From the cell containing the given text, extract its center point as [x, y] coordinate. 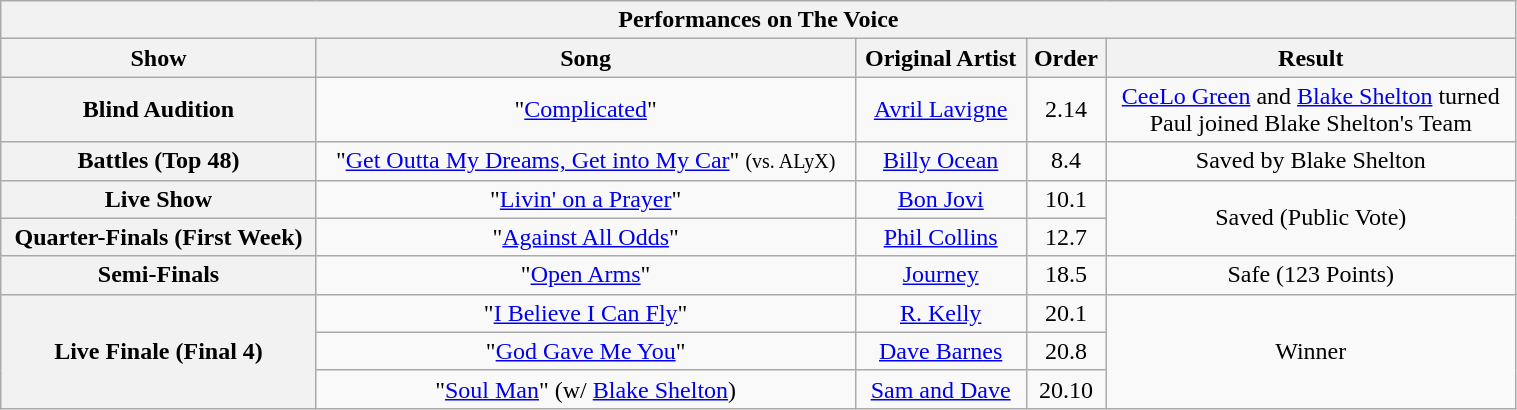
Dave Barnes [940, 351]
"Livin' on a Prayer" [586, 199]
Bon Jovi [940, 199]
2.14 [1066, 110]
Battles (Top 48) [159, 161]
Journey [940, 275]
20.1 [1066, 313]
Saved (Public Vote) [1312, 218]
8.4 [1066, 161]
"Complicated" [586, 110]
R. Kelly [940, 313]
"Open Arms" [586, 275]
Semi-Finals [159, 275]
Phil Collins [940, 237]
"Get Outta My Dreams, Get into My Car" (vs. ALyX) [586, 161]
Result [1312, 58]
CeeLo Green and Blake Shelton turned Paul joined Blake Shelton's Team [1312, 110]
20.8 [1066, 351]
Saved by Blake Shelton [1312, 161]
Performances on The Voice [758, 20]
Sam and Dave [940, 389]
Blind Audition [159, 110]
Live Finale (Final 4) [159, 351]
Winner [1312, 351]
"Against All Odds" [586, 237]
Song [586, 58]
"I Believe I Can Fly" [586, 313]
Safe (123 Points) [1312, 275]
18.5 [1066, 275]
20.10 [1066, 389]
Live Show [159, 199]
"Soul Man" (w/ Blake Shelton) [586, 389]
Avril Lavigne [940, 110]
Order [1066, 58]
Original Artist [940, 58]
Quarter-Finals (First Week) [159, 237]
10.1 [1066, 199]
12.7 [1066, 237]
"God Gave Me You" [586, 351]
Billy Ocean [940, 161]
Show [159, 58]
